Detect which cell encompasses the target text, then output its [X, Y] center coordinate. 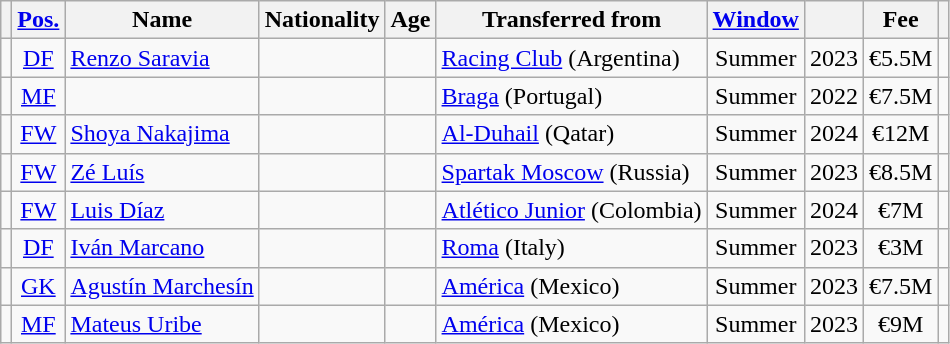
Spartak Moscow (Russia) [572, 172]
Shoya Nakajima [162, 134]
Mateus Uribe [162, 324]
Transferred from [572, 20]
Roma (Italy) [572, 248]
Renzo Saravia [162, 58]
€3M [900, 248]
2022 [834, 96]
€5.5M [900, 58]
€9M [900, 324]
Iván Marcano [162, 248]
Name [162, 20]
€8.5M [900, 172]
GK [38, 286]
Racing Club (Argentina) [572, 58]
Pos. [38, 20]
Braga (Portugal) [572, 96]
€12M [900, 134]
Window [756, 20]
Age [410, 20]
€7M [900, 210]
Nationality [322, 20]
Atlético Junior (Colombia) [572, 210]
Luis Díaz [162, 210]
Al-Duhail (Qatar) [572, 134]
Zé Luís [162, 172]
Fee [900, 20]
Agustín Marchesín [162, 286]
